Extract the (x, y) coordinate from the center of the cell holding the provided text.  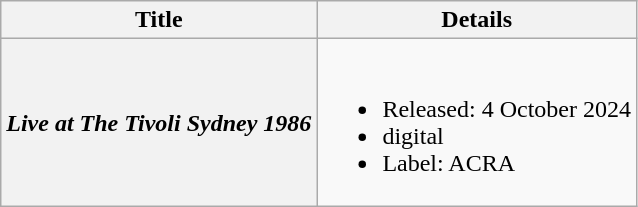
Details (477, 20)
Live at The Tivoli Sydney 1986 (159, 122)
Released: 4 October 2024digitalLabel: ACRA (477, 122)
Title (159, 20)
